Output the (x, y) coordinate of the center of the cell containing the given text.  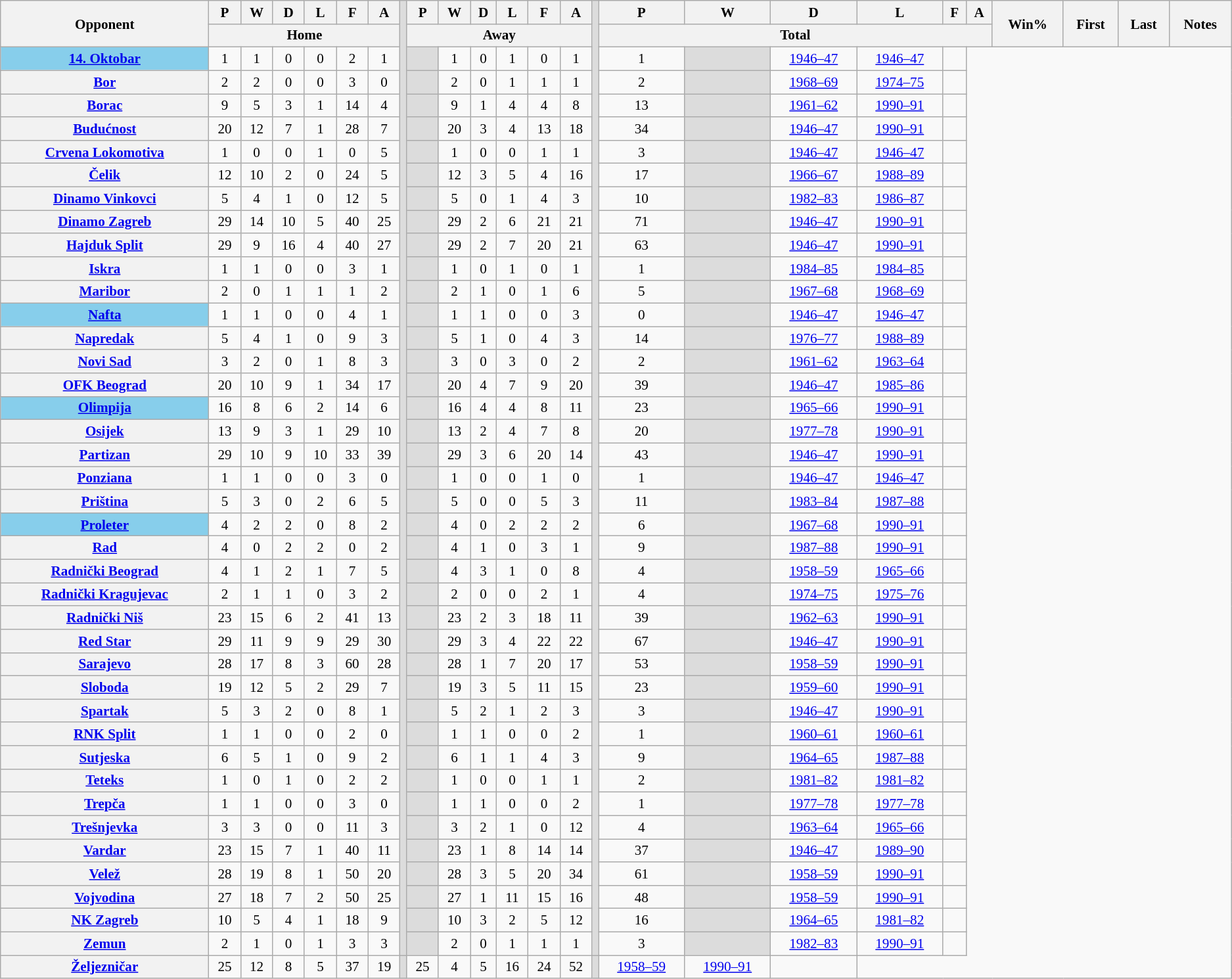
Osijek (105, 431)
Proleter (105, 524)
First (1091, 24)
52 (576, 967)
Spartak (105, 711)
Sarajevo (105, 664)
60 (352, 664)
Hajduk Split (105, 244)
Vardar (105, 850)
OFK Beograd (105, 385)
67 (641, 641)
Napredak (105, 338)
Vojvodina (105, 896)
71 (641, 222)
Borac (105, 105)
Home (305, 35)
Olimpija (105, 407)
Win% (1028, 24)
Radnički Beograd (105, 570)
30 (384, 641)
Rad (105, 548)
Trepča (105, 804)
43 (641, 455)
Partizan (105, 455)
1976–77 (813, 338)
Velež (105, 874)
Trešnjevka (105, 827)
1985–86 (900, 385)
1966–67 (813, 175)
1983–84 (813, 501)
Notes (1201, 24)
Budućnost (105, 129)
Priština (105, 501)
Radnički Kragujevac (105, 594)
Iskra (105, 268)
Željezničar (105, 967)
RNK Split (105, 733)
Čelik (105, 175)
48 (641, 896)
1962–63 (813, 618)
1959–60 (813, 687)
14. Oktobar (105, 59)
Novi Sad (105, 361)
61 (641, 874)
Dinamo Zagreb (105, 222)
Last (1144, 24)
NK Zagreb (105, 920)
41 (352, 618)
Ponziana (105, 478)
Bor (105, 81)
Away (499, 35)
Crvena Lokomotiva (105, 151)
Red Star (105, 641)
Sutjeska (105, 757)
Dinamo Vinkovci (105, 198)
1986–87 (900, 198)
Opponent (105, 24)
Nafta (105, 315)
Radnički Niš (105, 618)
33 (352, 455)
Maribor (105, 292)
Zemun (105, 944)
1975–76 (900, 594)
63 (641, 244)
53 (641, 664)
Total (795, 35)
Sloboda (105, 687)
1989–90 (900, 850)
Teteks (105, 781)
